From the cell containing the given text, extract its center point as [X, Y] coordinate. 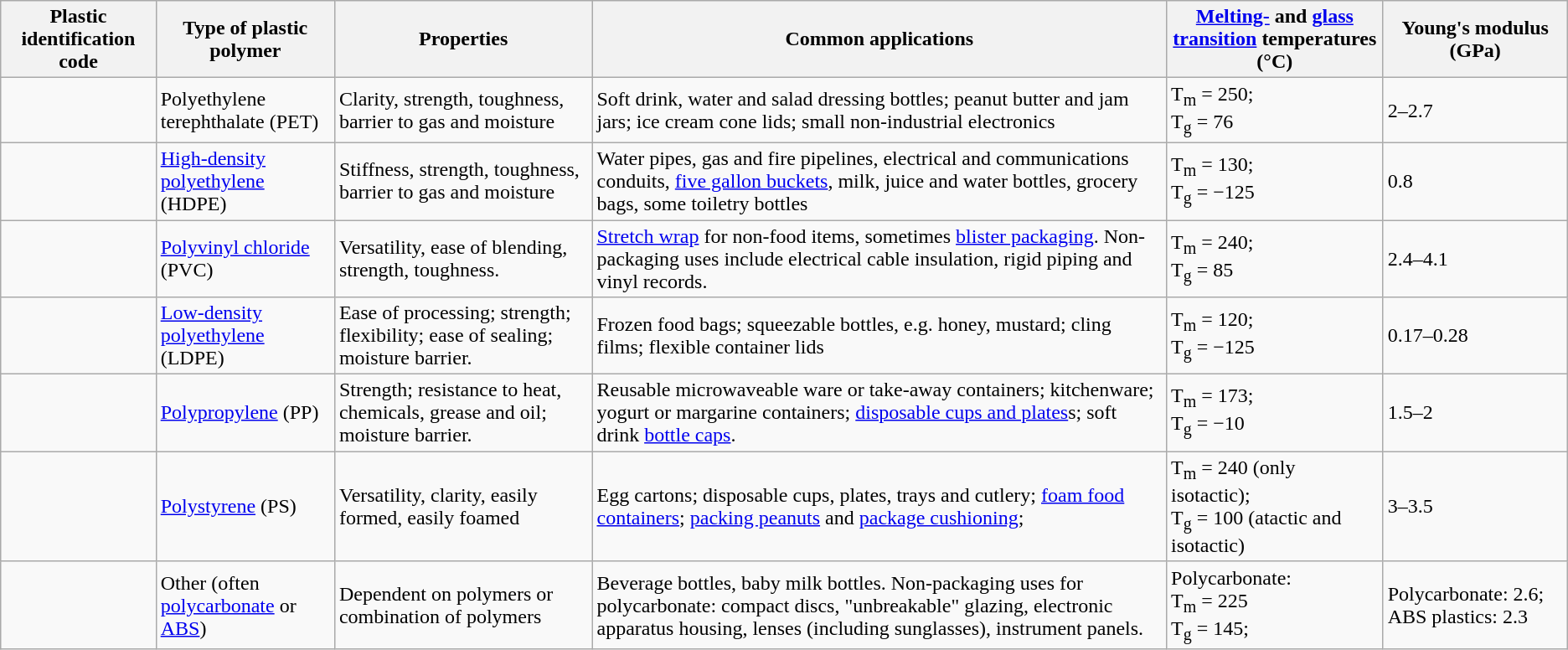
3–3.5 [1475, 507]
0.17–0.28 [1475, 336]
Polyethylene terephthalate (PET) [245, 111]
Tm = 173; Tg = −10 [1275, 413]
Polyvinyl chloride (PVC) [245, 258]
0.8 [1475, 181]
1.5–2 [1475, 413]
High-density polyethylene (HDPE) [245, 181]
Tm = 250; Tg = 76 [1275, 111]
Clarity, strength, toughness, barrier to gas and moisture [463, 111]
Tm = 130; Tg = −125 [1275, 181]
Soft drink, water and salad dressing bottles; peanut butter and jam jars; ice cream cone lids; small non-industrial electronics [879, 111]
Low-density polyethylene (LDPE) [245, 336]
Polycarbonate: 2.6; ABS plastics: 2.3 [1475, 605]
Young's modulus (GPa) [1475, 39]
Versatility, clarity, easily formed, easily foamed [463, 507]
Versatility, ease of blending, strength, toughness. [463, 258]
Properties [463, 39]
Polystyrene (PS) [245, 507]
Polypropylene (PP) [245, 413]
Plastic identification code [79, 39]
2–2.7 [1475, 111]
Type of plastic polymer [245, 39]
Tm = 240; Tg = 85 [1275, 258]
Common applications [879, 39]
Polycarbonate:Tm = 225Tg = 145; [1275, 605]
Other (often polycarbonate or ABS) [245, 605]
Tm = 240 (only isotactic); Tg = 100 (atactic and isotactic) [1275, 507]
Stiffness, strength, toughness, barrier to gas and moisture [463, 181]
Frozen food bags; squeezable bottles, e.g. honey, mustard; cling films; flexible container lids [879, 336]
Strength; resistance to heat, chemicals, grease and oil; moisture barrier. [463, 413]
Egg cartons; disposable cups, plates, trays and cutlery; foam food containers; packing peanuts and package cushioning; [879, 507]
Stretch wrap for non-food items, sometimes blister packaging. Non-packaging uses include electrical cable insulation, rigid piping and vinyl records. [879, 258]
Dependent on polymers or combination of polymers [463, 605]
Melting- and glass transition temperatures (°C) [1275, 39]
Tm = 120; Tg = −125 [1275, 336]
Ease of processing; strength; flexibility; ease of sealing; moisture barrier. [463, 336]
2.4–4.1 [1475, 258]
